Capture the cell that displays the provided text and extract its [x, y] central coordinate. 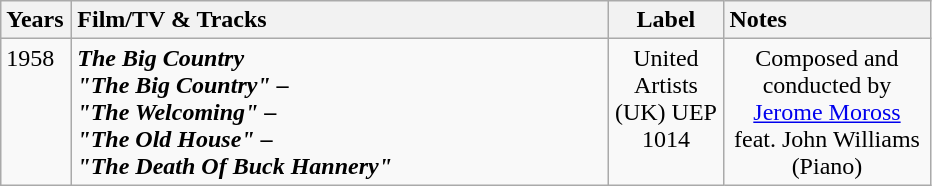
United Artists (UK) UEP 1014 [666, 112]
Composed and conducted by Jerome Moross feat. John Williams (Piano) [827, 112]
Notes [827, 20]
Years [36, 20]
Film/TV & Tracks [340, 20]
The Big Country"The Big Country" –"The Welcoming" –"The Old House" –"The Death Of Buck Hannery" [340, 112]
1958 [36, 112]
Label [666, 20]
